Pinpoint the cell where the given text exists, returning its [X, Y] midpoint coordinate. 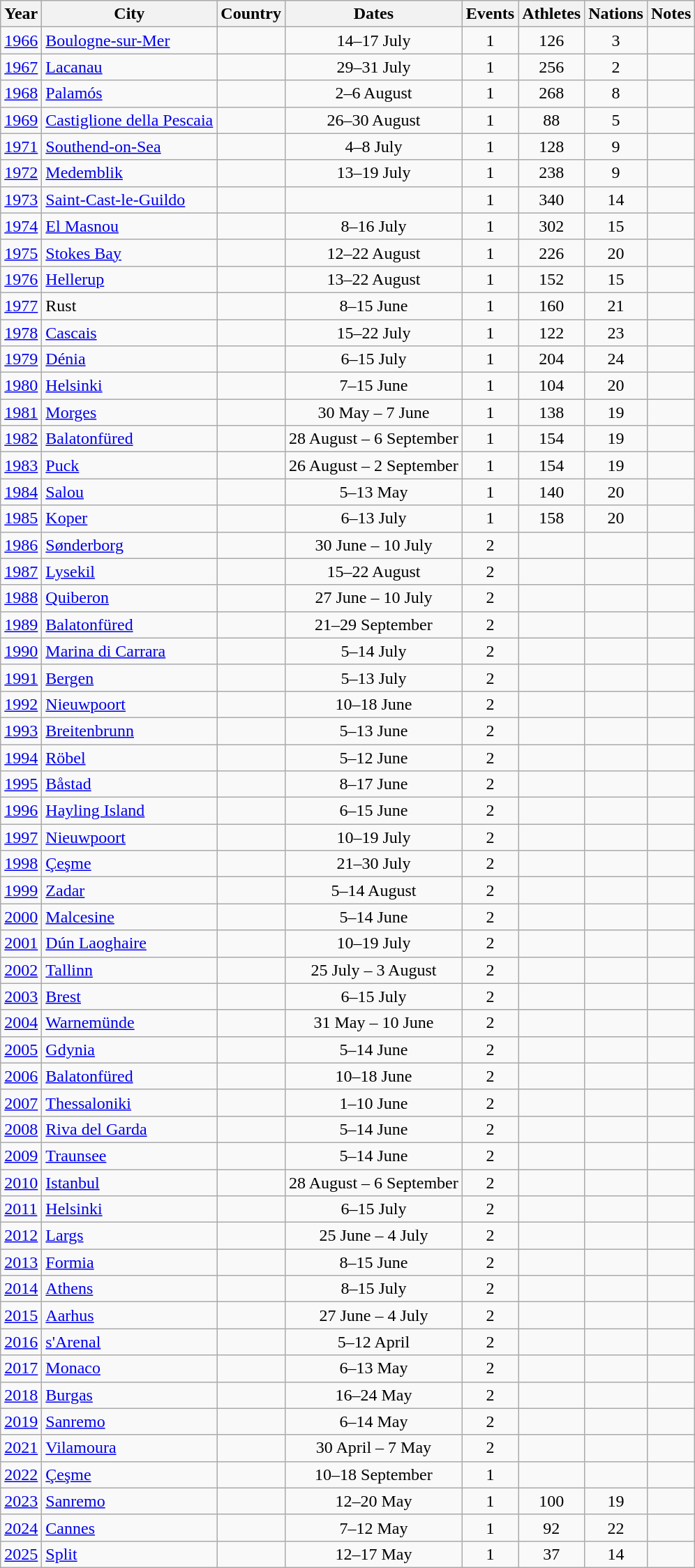
238 [551, 173]
1977 [21, 306]
204 [551, 359]
2008 [21, 1129]
6–15 June [374, 811]
1973 [21, 200]
88 [551, 120]
2000 [21, 917]
Burgas [130, 1395]
Salou [130, 492]
2–6 August [374, 94]
27 June – 4 July [374, 1315]
2016 [21, 1342]
152 [551, 279]
128 [551, 147]
2025 [21, 1554]
160 [551, 306]
140 [551, 492]
Malcesine [130, 917]
2014 [21, 1289]
1976 [21, 279]
26 August – 2 September [374, 465]
3 [616, 40]
22 [616, 1528]
25 June – 4 July [374, 1236]
Nations [616, 14]
Athletes [551, 14]
13–19 July [374, 173]
1975 [21, 253]
1991 [21, 678]
5 [616, 120]
26–30 August [374, 120]
Castiglione della Pescaia [130, 120]
Athens [130, 1289]
5–13 May [374, 492]
2022 [21, 1474]
13–22 August [374, 279]
1984 [21, 492]
Notes [671, 14]
226 [551, 253]
8–16 July [374, 226]
1983 [21, 465]
21–29 September [374, 625]
Quiberon [130, 598]
23 [616, 333]
1981 [21, 412]
302 [551, 226]
2011 [21, 1209]
Boulogne-sur-Mer [130, 40]
1989 [21, 625]
Bergen [130, 678]
Medemblik [130, 173]
2012 [21, 1236]
2010 [21, 1183]
Dates [374, 14]
Lacanau [130, 67]
Riva del Garda [130, 1129]
Istanbul [130, 1183]
Koper [130, 518]
s'Arenal [130, 1342]
31 May – 10 June [374, 1023]
1992 [21, 704]
5–12 June [374, 757]
1968 [21, 94]
5–13 July [374, 678]
Dénia [130, 359]
2001 [21, 943]
Röbel [130, 757]
256 [551, 67]
1988 [21, 598]
Hellerup [130, 279]
2007 [21, 1103]
2017 [21, 1368]
2005 [21, 1050]
Country [251, 14]
138 [551, 412]
2002 [21, 970]
Traunsee [130, 1156]
1969 [21, 120]
Cannes [130, 1528]
92 [551, 1528]
Palamós [130, 94]
126 [551, 40]
30 June – 10 July [374, 545]
Gdynia [130, 1050]
Båstad [130, 784]
Thessaloniki [130, 1103]
Vilamoura [130, 1448]
Zadar [130, 890]
29–31 July [374, 67]
Year [21, 14]
2013 [21, 1262]
City [130, 14]
24 [616, 359]
15–22 August [374, 572]
10–18 September [374, 1474]
Sønderborg [130, 545]
1999 [21, 890]
100 [551, 1501]
2015 [21, 1315]
1996 [21, 811]
37 [551, 1554]
El Masnou [130, 226]
15–22 July [374, 333]
Warnemünde [130, 1023]
122 [551, 333]
Morges [130, 412]
1971 [21, 147]
2019 [21, 1421]
1993 [21, 731]
2018 [21, 1395]
2023 [21, 1501]
Monaco [130, 1368]
Split [130, 1554]
Breitenbrunn [130, 731]
1997 [21, 837]
21–30 July [374, 864]
268 [551, 94]
7–12 May [374, 1528]
1974 [21, 226]
1986 [21, 545]
4–8 July [374, 147]
2021 [21, 1448]
2006 [21, 1076]
12–17 May [374, 1554]
8–17 June [374, 784]
Puck [130, 465]
12–20 May [374, 1501]
Lysekil [130, 572]
2024 [21, 1528]
Rust [130, 306]
Dún Laoghaire [130, 943]
1998 [21, 864]
1980 [21, 386]
158 [551, 518]
1972 [21, 173]
1967 [21, 67]
6–14 May [374, 1421]
Stokes Bay [130, 253]
1982 [21, 439]
5–13 June [374, 731]
Events [490, 14]
Southend-on-Sea [130, 147]
Hayling Island [130, 811]
1987 [21, 572]
1978 [21, 333]
5–14 July [374, 651]
5–12 April [374, 1342]
21 [616, 306]
Saint-Cast-le-Guildo [130, 200]
7–15 June [374, 386]
1990 [21, 651]
8–15 July [374, 1289]
Cascais [130, 333]
Tallinn [130, 970]
14–17 July [374, 40]
16–24 May [374, 1395]
1–10 June [374, 1103]
340 [551, 200]
Aarhus [130, 1315]
8 [616, 94]
104 [551, 386]
25 July – 3 August [374, 970]
12–22 August [374, 253]
6–13 May [374, 1368]
30 April – 7 May [374, 1448]
6–13 July [374, 518]
Largs [130, 1236]
1979 [21, 359]
Formia [130, 1262]
1995 [21, 784]
Marina di Carrara [130, 651]
Brest [130, 996]
1994 [21, 757]
30 May – 7 June [374, 412]
5–14 August [374, 890]
1985 [21, 518]
27 June – 10 July [374, 598]
2004 [21, 1023]
2003 [21, 996]
2009 [21, 1156]
1966 [21, 40]
